Identify which cell holds the provided text, then report its (x, y) central coordinate. 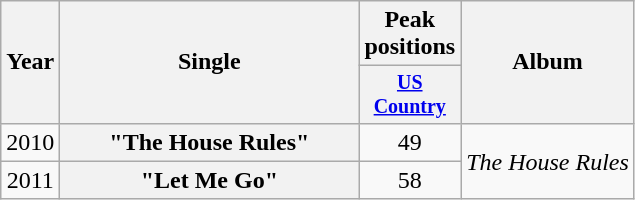
Year (30, 62)
The House Rules (548, 161)
Peak positions (410, 34)
2011 (30, 180)
"Let Me Go" (210, 180)
Single (210, 62)
"The House Rules" (210, 142)
2010 (30, 142)
58 (410, 180)
49 (410, 142)
US Country (410, 94)
Album (548, 62)
